Identify which cell holds the provided text, then report its [X, Y] central coordinate. 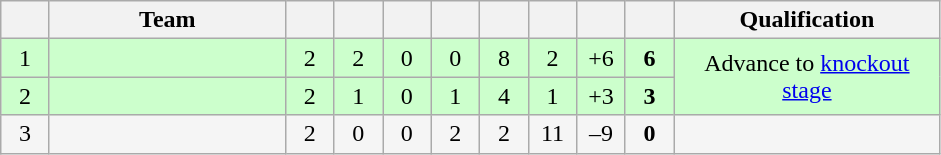
+3 [602, 96]
6 [650, 58]
+6 [602, 58]
Qualification [807, 20]
8 [504, 58]
Team [167, 20]
4 [504, 96]
–9 [602, 134]
Advance to knockout stage [807, 77]
11 [552, 134]
